Identify which cell holds the provided text, then report its (X, Y) central coordinate. 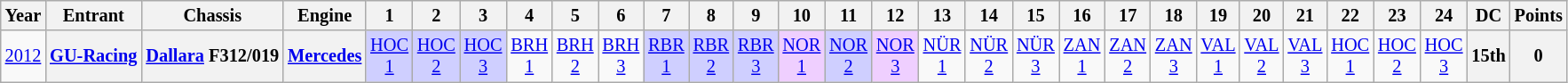
Engine (325, 15)
VAL3 (1305, 56)
NOR1 (801, 56)
1 (389, 15)
Entrant (93, 15)
12 (895, 15)
7 (666, 15)
24 (1444, 15)
10 (801, 15)
BRH2 (575, 56)
14 (989, 15)
18 (1174, 15)
Year (23, 15)
16 (1082, 15)
21 (1305, 15)
BRH3 (622, 56)
BRH1 (529, 56)
9 (756, 15)
ZAN1 (1082, 56)
Dallara F312/019 (212, 56)
ZAN2 (1128, 56)
4 (529, 15)
Points (1539, 15)
RBR2 (711, 56)
15 (1035, 15)
ZAN3 (1174, 56)
Mercedes (325, 56)
Chassis (212, 15)
19 (1218, 15)
17 (1128, 15)
5 (575, 15)
8 (711, 15)
0 (1539, 56)
DC (1488, 15)
6 (622, 15)
NOR2 (849, 56)
VAL1 (1218, 56)
GU-Racing (93, 56)
22 (1350, 15)
15th (1488, 56)
23 (1398, 15)
11 (849, 15)
13 (943, 15)
20 (1261, 15)
VAL2 (1261, 56)
RBR3 (756, 56)
NÜR2 (989, 56)
2012 (23, 56)
NÜR1 (943, 56)
NÜR3 (1035, 56)
2 (437, 15)
3 (483, 15)
RBR1 (666, 56)
NOR3 (895, 56)
